Locate the cell with the specified text and output its [x, y] center coordinate. 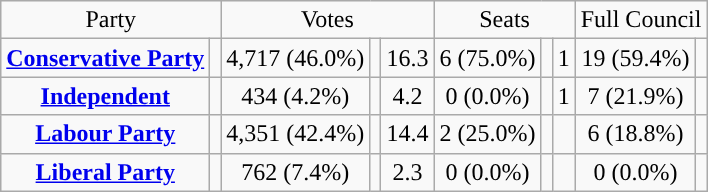
Votes [328, 20]
6 (18.8%) [636, 134]
2.3 [408, 172]
16.3 [408, 58]
6 (75.0%) [488, 58]
4,717 (46.0%) [296, 58]
2 (25.0%) [488, 134]
Seats [504, 20]
Labour Party [106, 134]
Conservative Party [106, 58]
434 (4.2%) [296, 96]
14.4 [408, 134]
Liberal Party [106, 172]
Party [111, 20]
4,351 (42.4%) [296, 134]
762 (7.4%) [296, 172]
Independent [106, 96]
19 (59.4%) [636, 58]
4.2 [408, 96]
7 (21.9%) [636, 96]
Full Council [641, 20]
